Locate the cell with the specified text and output its [X, Y] center coordinate. 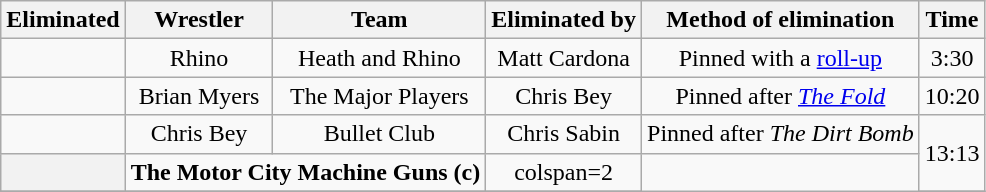
Pinned with a roll-up [781, 58]
The Motor City Machine Guns (c) [306, 172]
Pinned after The Dirt Bomb [781, 134]
Brian Myers [199, 96]
3:30 [952, 58]
Time [952, 20]
13:13 [952, 153]
Eliminated [63, 20]
Team [380, 20]
The Major Players [380, 96]
10:20 [952, 96]
colspan=2 [564, 172]
Matt Cardona [564, 58]
Method of elimination [781, 20]
Eliminated by [564, 20]
Heath and Rhino [380, 58]
Bullet Club [380, 134]
Chris Sabin [564, 134]
Wrestler [199, 20]
Rhino [199, 58]
Pinned after The Fold [781, 96]
